Identify which cell holds the provided text, then report its [X, Y] central coordinate. 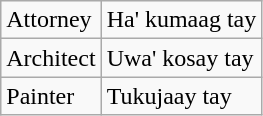
Uwa' kosay tay [182, 58]
Tukujaay tay [182, 96]
Painter [51, 96]
Attorney [51, 20]
Ha' kumaag tay [182, 20]
Architect [51, 58]
